Search for the cell housing the specified text and yield its [X, Y] center coordinate. 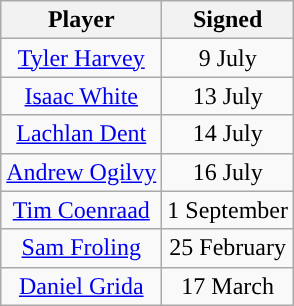
13 July [228, 96]
Lachlan Dent [82, 134]
Tyler Harvey [82, 58]
17 March [228, 286]
14 July [228, 134]
Andrew Ogilvy [82, 172]
Tim Coenraad [82, 210]
Daniel Grida [82, 286]
Isaac White [82, 96]
Sam Froling [82, 248]
1 September [228, 210]
Signed [228, 20]
Player [82, 20]
9 July [228, 58]
16 July [228, 172]
25 February [228, 248]
